Determine the (X, Y) coordinate at the center of the cell enclosing the given text.  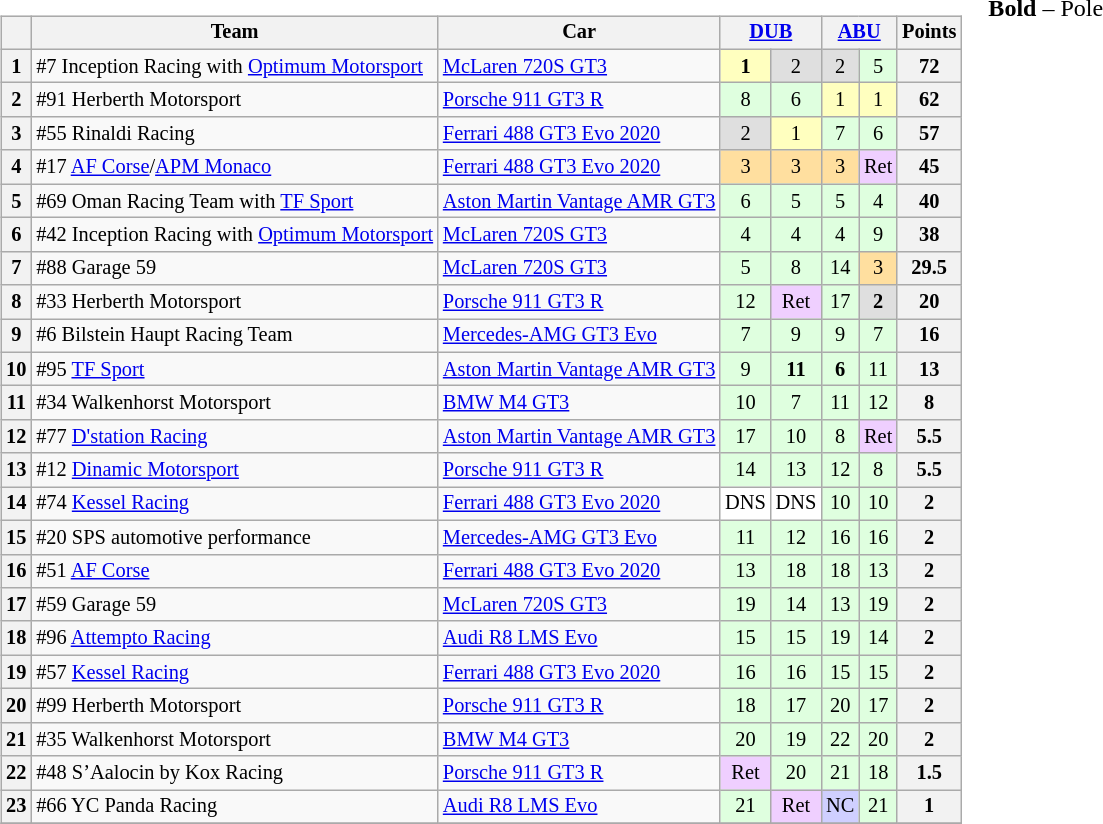
Car (579, 33)
#99 Herberth Motorsport (234, 706)
#7 Inception Racing with Optimum Motorsport (234, 66)
72 (929, 66)
#51 AF Corse (234, 571)
38 (929, 235)
40 (929, 201)
DUB (770, 33)
#77 D'station Racing (234, 437)
#6 Bilstein Haupt Racing Team (234, 336)
#57 Kessel Racing (234, 672)
#34 Walkenhorst Motorsport (234, 403)
62 (929, 100)
57 (929, 134)
NC (840, 807)
1.5 (929, 773)
#91 Herberth Motorsport (234, 100)
#42 Inception Racing with Optimum Motorsport (234, 235)
#88 Garage 59 (234, 268)
#59 Garage 59 (234, 605)
#69 Oman Racing Team with TF Sport (234, 201)
45 (929, 167)
29.5 (929, 268)
23 (16, 807)
Team (234, 33)
#33 Herberth Motorsport (234, 302)
#55 Rinaldi Racing (234, 134)
#35 Walkenhorst Motorsport (234, 739)
Points (929, 33)
#20 SPS automotive performance (234, 537)
#48 S’Aalocin by Kox Racing (234, 773)
#17 AF Corse/APM Monaco (234, 167)
#95 TF Sport (234, 369)
#74 Kessel Racing (234, 504)
ABU (859, 33)
#66 YC Panda Racing (234, 807)
#96 Attempto Racing (234, 638)
#12 Dinamic Motorsport (234, 470)
